Capture the cell that displays the provided text and extract its [X, Y] central coordinate. 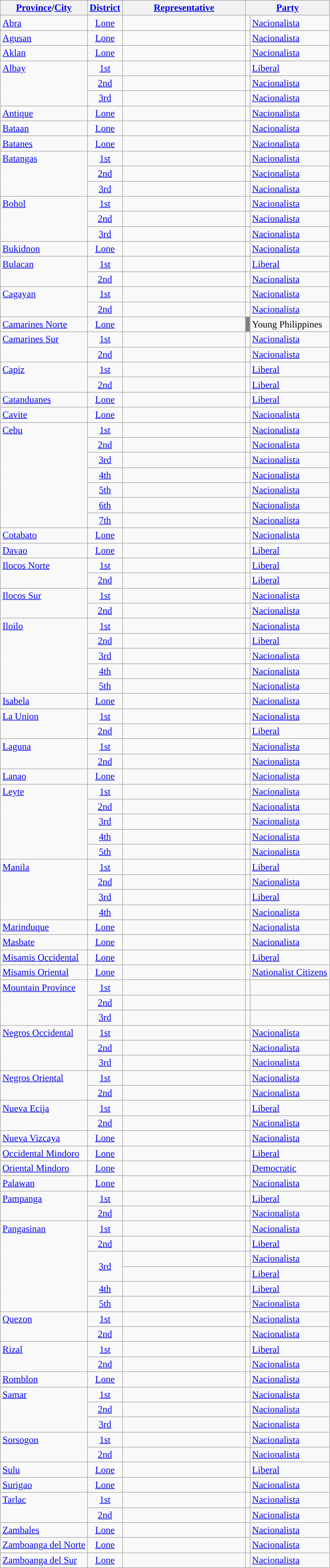
Leyte [44, 822]
Representative [184, 8]
Pampanga [44, 1206]
Bulacan [44, 272]
Oriental Mindoro [44, 1168]
Nueva Vizcaya [44, 1138]
Quezon [44, 1326]
Bataan [44, 128]
Camarines Sur [44, 347]
Negros Occidental [44, 1048]
Cotabato [44, 535]
Abra [44, 23]
Ilocos Norte [44, 573]
Democratic [290, 1168]
Romblon [44, 1379]
Zamboanga del Norte [44, 1545]
Iloilo [44, 656]
Mountain Province [44, 1003]
Zambales [44, 1530]
District [105, 8]
Agusan [44, 38]
Young Philippines [290, 324]
Rizal [44, 1357]
Cavite [44, 415]
Nationalist Citizens [290, 972]
Bohol [44, 219]
Albay [44, 83]
Misamis Oriental [44, 972]
Surigao [44, 1485]
Cebu [44, 475]
Catanduanes [44, 400]
Ilocos Sur [44, 603]
Bukidnon [44, 249]
Tarlac [44, 1507]
Zamboanga del Sur [44, 1560]
Lanao [44, 776]
Negros Oriental [44, 1085]
La Union [44, 724]
Sulu [44, 1470]
7th [105, 520]
Pangasinan [44, 1266]
Batanes [44, 143]
Province/City [44, 8]
Davao [44, 550]
Antique [44, 113]
Nueva Ecija [44, 1115]
Party [287, 8]
Misamis Occidental [44, 957]
Marinduque [44, 927]
Sorsogon [44, 1447]
Masbate [44, 942]
Occidental Mindoro [44, 1153]
Camarines Norte [44, 324]
Aklan [44, 53]
6th [105, 505]
Samar [44, 1409]
Capiz [44, 377]
Isabela [44, 701]
Palawan [44, 1184]
Manila [44, 889]
Cagayan [44, 302]
Laguna [44, 754]
Batangas [44, 173]
